Identify which cell holds the provided text, then report its [X, Y] central coordinate. 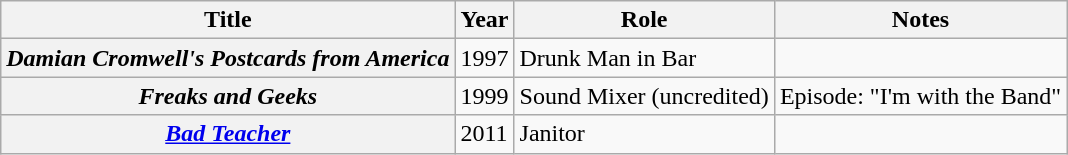
Title [228, 20]
Year [484, 20]
Janitor [644, 134]
Damian Cromwell's Postcards from America [228, 58]
Episode: "I'm with the Band" [920, 96]
Bad Teacher [228, 134]
Sound Mixer (uncredited) [644, 96]
Drunk Man in Bar [644, 58]
1997 [484, 58]
Notes [920, 20]
Role [644, 20]
Freaks and Geeks [228, 96]
1999 [484, 96]
2011 [484, 134]
